Return the (x, y) coordinate for the center point of the cell that contains the specified text.  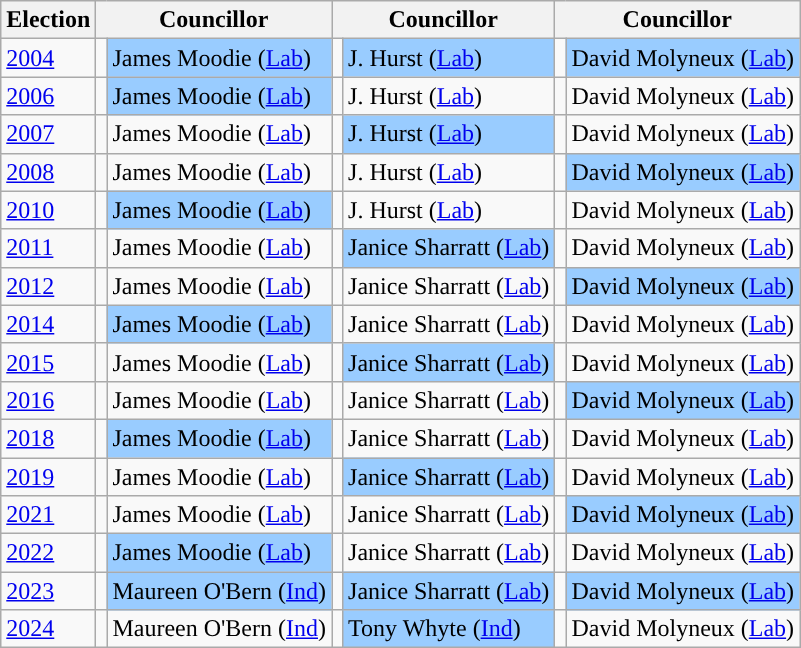
2023 (48, 591)
2018 (48, 438)
2010 (48, 210)
Election (48, 20)
2014 (48, 324)
2007 (48, 134)
2012 (48, 286)
2011 (48, 248)
2016 (48, 400)
2022 (48, 553)
Tony Whyte (Ind) (449, 629)
2021 (48, 515)
2004 (48, 58)
2006 (48, 96)
2008 (48, 172)
2015 (48, 362)
2024 (48, 629)
2019 (48, 477)
